Identify which cell holds the provided text, then report its [x, y] central coordinate. 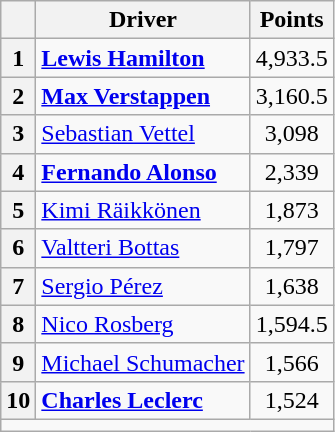
3 [18, 134]
Driver [143, 20]
8 [18, 324]
1,638 [292, 286]
1,797 [292, 248]
1,873 [292, 210]
4 [18, 172]
3,098 [292, 134]
2 [18, 96]
Fernando Alonso [143, 172]
Sergio Pérez [143, 286]
10 [18, 400]
Kimi Räikkönen [143, 210]
Max Verstappen [143, 96]
Valtteri Bottas [143, 248]
1,566 [292, 362]
3,160.5 [292, 96]
Charles Leclerc [143, 400]
Points [292, 20]
7 [18, 286]
Michael Schumacher [143, 362]
2,339 [292, 172]
4,933.5 [292, 58]
5 [18, 210]
Nico Rosberg [143, 324]
1,594.5 [292, 324]
Lewis Hamilton [143, 58]
Sebastian Vettel [143, 134]
1 [18, 58]
1,524 [292, 400]
6 [18, 248]
9 [18, 362]
